Find where the given text appears and provide that cell's center as [X, Y] coordinate. 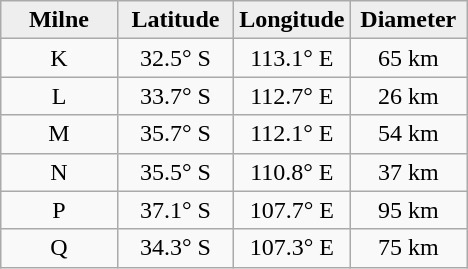
P [59, 210]
N [59, 172]
110.8° E [292, 172]
65 km [408, 58]
107.3° E [292, 248]
32.5° S [175, 58]
M [59, 134]
112.1° E [292, 134]
37.1° S [175, 210]
35.5° S [175, 172]
37 km [408, 172]
Diameter [408, 20]
113.1° E [292, 58]
112.7° E [292, 96]
Milne [59, 20]
26 km [408, 96]
54 km [408, 134]
33.7° S [175, 96]
L [59, 96]
34.3° S [175, 248]
Latitude [175, 20]
Q [59, 248]
75 km [408, 248]
K [59, 58]
Longitude [292, 20]
107.7° E [292, 210]
35.7° S [175, 134]
95 km [408, 210]
